From the cell containing the given text, extract its center point as (x, y) coordinate. 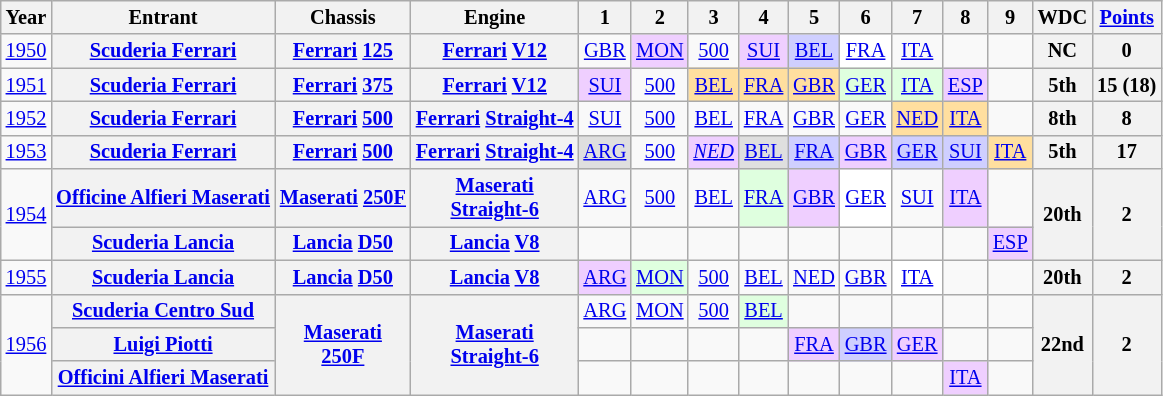
Ferrari 125 (343, 51)
1955 (26, 277)
Officini Alfieri Maserati (163, 378)
NC (1063, 51)
9 (1010, 17)
Chassis (343, 17)
22nd (1063, 344)
Maserati250F (343, 344)
1 (604, 17)
1954 (26, 214)
3 (713, 17)
Ferrari 375 (343, 85)
WDC (1063, 17)
Officine Alfieri Maserati (163, 198)
0 (1126, 51)
8th (1063, 118)
1953 (26, 152)
17 (1126, 152)
Year (26, 17)
Scuderia Centro Sud (163, 311)
1950 (26, 51)
5 (814, 17)
Maserati 250F (343, 198)
Points (1126, 17)
15 (18) (1126, 85)
6 (866, 17)
4 (764, 17)
1956 (26, 344)
Luigi Piotti (163, 344)
Entrant (163, 17)
7 (917, 17)
1951 (26, 85)
Engine (495, 17)
1952 (26, 118)
